Provide the [x, y] coordinate of the cell's center where the given text is located.  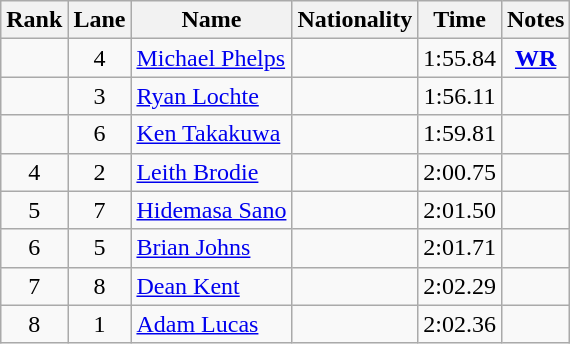
1:55.84 [460, 58]
2:01.50 [460, 210]
Nationality [355, 20]
Ryan Lochte [212, 96]
Hidemasa Sano [212, 210]
2 [100, 172]
WR [535, 58]
2:02.36 [460, 324]
Leith Brodie [212, 172]
2:00.75 [460, 172]
Dean Kent [212, 286]
Adam Lucas [212, 324]
1:56.11 [460, 96]
Brian Johns [212, 248]
3 [100, 96]
1:59.81 [460, 134]
Rank [34, 20]
2:01.71 [460, 248]
1 [100, 324]
Time [460, 20]
2:02.29 [460, 286]
Ken Takakuwa [212, 134]
Michael Phelps [212, 58]
Notes [535, 20]
Name [212, 20]
Lane [100, 20]
